Search for the cell housing the specified text and yield its (x, y) center coordinate. 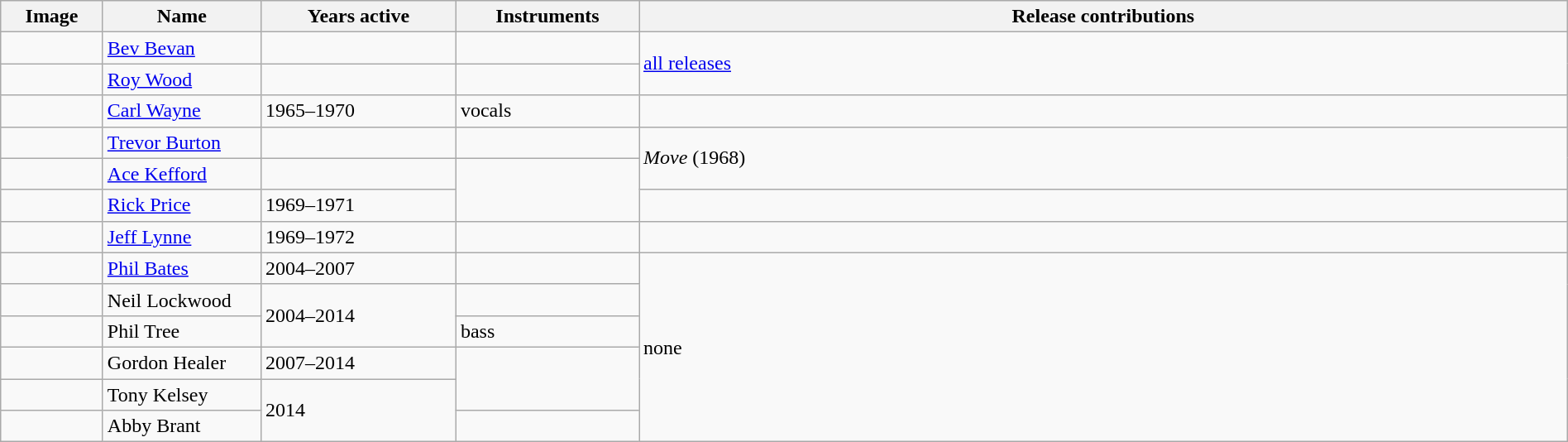
vocals (547, 111)
Name (182, 17)
2007–2014 (358, 363)
Instruments (547, 17)
2014 (358, 411)
Bev Bevan (182, 48)
Phil Tree (182, 331)
Phil Bates (182, 268)
Abby Brant (182, 426)
1969–1972 (358, 237)
Tony Kelsey (182, 395)
Image (52, 17)
Release contributions (1103, 17)
1965–1970 (358, 111)
Neil Lockwood (182, 300)
2004–2007 (358, 268)
1969–1971 (358, 205)
2004–2014 (358, 315)
Roy Wood (182, 79)
all releases (1103, 64)
Rick Price (182, 205)
Move (1968) (1103, 158)
Trevor Burton (182, 142)
Ace Kefford (182, 174)
Jeff Lynne (182, 237)
Carl Wayne (182, 111)
Years active (358, 17)
Gordon Healer (182, 363)
none (1103, 347)
bass (547, 331)
